Search for the cell housing the specified text and yield its [x, y] center coordinate. 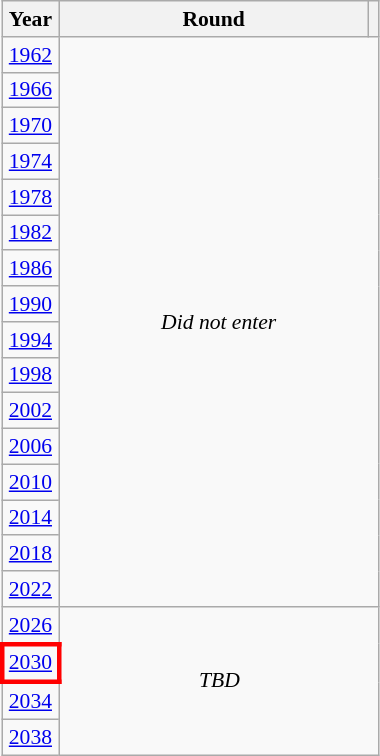
1994 [30, 340]
1982 [30, 233]
1990 [30, 304]
1986 [30, 269]
2002 [30, 411]
Year [30, 19]
2006 [30, 447]
2022 [30, 589]
2014 [30, 518]
2034 [30, 702]
2018 [30, 554]
2026 [30, 626]
2038 [30, 738]
Round [214, 19]
2010 [30, 482]
1978 [30, 197]
1962 [30, 55]
1998 [30, 375]
Did not enter [219, 322]
TBD [219, 681]
1974 [30, 162]
2030 [30, 664]
1970 [30, 126]
1966 [30, 90]
